Extract the [X, Y] coordinate from the center of the cell holding the provided text.  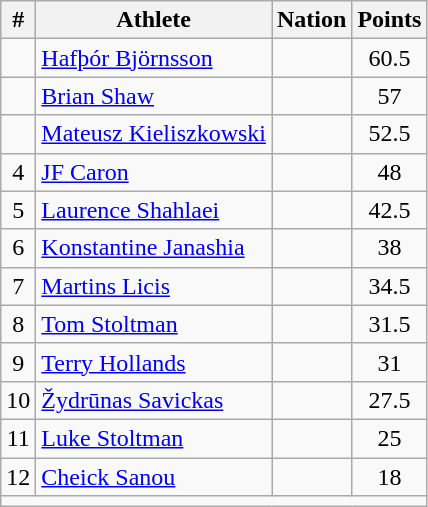
4 [18, 172]
18 [390, 477]
34.5 [390, 286]
7 [18, 286]
27.5 [390, 400]
Luke Stoltman [154, 438]
Konstantine Janashia [154, 248]
Points [390, 20]
11 [18, 438]
Athlete [154, 20]
# [18, 20]
Hafþór Björnsson [154, 58]
JF Caron [154, 172]
42.5 [390, 210]
25 [390, 438]
38 [390, 248]
Žydrūnas Savickas [154, 400]
12 [18, 477]
5 [18, 210]
Brian Shaw [154, 96]
Terry Hollands [154, 362]
Nation [312, 20]
Tom Stoltman [154, 324]
9 [18, 362]
Martins Licis [154, 286]
8 [18, 324]
10 [18, 400]
Laurence Shahlaei [154, 210]
31 [390, 362]
Mateusz Kieliszkowski [154, 134]
52.5 [390, 134]
31.5 [390, 324]
Cheick Sanou [154, 477]
6 [18, 248]
57 [390, 96]
60.5 [390, 58]
48 [390, 172]
